Pinpoint the cell where the given text exists, returning its [x, y] midpoint coordinate. 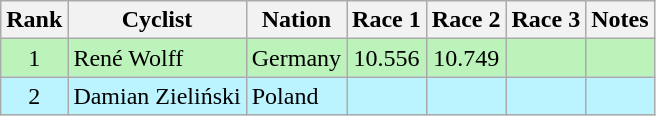
2 [34, 96]
Notes [620, 20]
Rank [34, 20]
Race 3 [546, 20]
Race 1 [387, 20]
10.749 [466, 58]
Nation [296, 20]
10.556 [387, 58]
Cyclist [157, 20]
Poland [296, 96]
René Wolff [157, 58]
1 [34, 58]
Race 2 [466, 20]
Germany [296, 58]
Damian Zieliński [157, 96]
